Find where the given text appears and provide that cell's center as (x, y) coordinate. 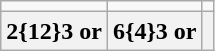
2{12}3 or (54, 31)
6{4}3 or (154, 31)
